Return the [x, y] coordinate for the center point of the cell that contains the specified text.  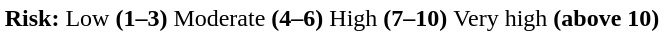
Very high (above 10) [556, 18]
Risk: [32, 18]
Low (1–3) [116, 18]
Moderate (4–6) [248, 18]
High (7–10) [388, 18]
